Return [x, y] of the center of cell containing provided text 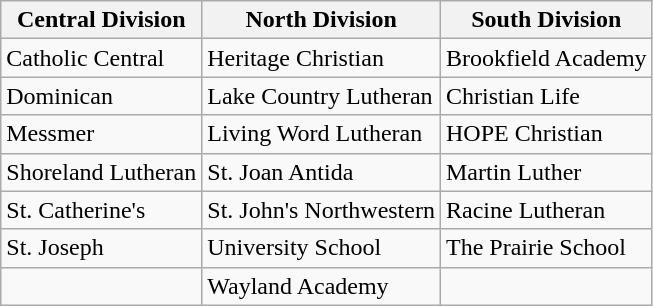
Messmer [102, 134]
South Division [546, 20]
St. Catherine's [102, 210]
North Division [322, 20]
The Prairie School [546, 248]
Martin Luther [546, 172]
Brookfield Academy [546, 58]
St. Joan Antida [322, 172]
Christian Life [546, 96]
Living Word Lutheran [322, 134]
Wayland Academy [322, 286]
Heritage Christian [322, 58]
Dominican [102, 96]
Racine Lutheran [546, 210]
Lake Country Lutheran [322, 96]
HOPE Christian [546, 134]
St. John's Northwestern [322, 210]
St. Joseph [102, 248]
University School [322, 248]
Catholic Central [102, 58]
Central Division [102, 20]
Shoreland Lutheran [102, 172]
